Extract the (X, Y) coordinate from the center of the cell holding the provided text.  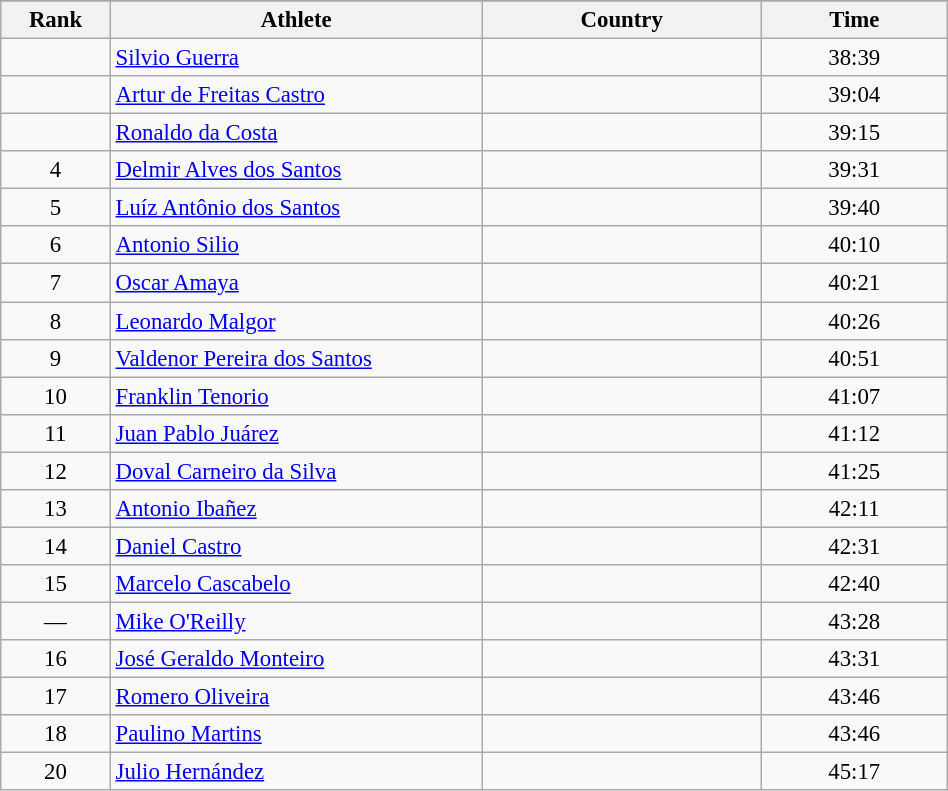
39:04 (854, 95)
Silvio Guerra (296, 58)
40:21 (854, 283)
Franklin Tenorio (296, 396)
8 (56, 321)
Juan Pablo Juárez (296, 433)
40:51 (854, 358)
40:10 (854, 245)
Marcelo Cascabelo (296, 584)
41:07 (854, 396)
11 (56, 433)
38:39 (854, 58)
Delmir Alves dos Santos (296, 170)
42:11 (854, 509)
42:31 (854, 546)
Mike O'Reilly (296, 621)
39:31 (854, 170)
16 (56, 659)
Antonio Silio (296, 245)
6 (56, 245)
Oscar Amaya (296, 283)
15 (56, 584)
14 (56, 546)
José Geraldo Monteiro (296, 659)
13 (56, 509)
43:28 (854, 621)
17 (56, 697)
45:17 (854, 772)
43:31 (854, 659)
Julio Hernández (296, 772)
Artur de Freitas Castro (296, 95)
Luíz Antônio dos Santos (296, 208)
Leonardo Malgor (296, 321)
42:40 (854, 584)
Doval Carneiro da Silva (296, 471)
Daniel Castro (296, 546)
9 (56, 358)
Rank (56, 20)
41:25 (854, 471)
Romero Oliveira (296, 697)
40:26 (854, 321)
10 (56, 396)
41:12 (854, 433)
20 (56, 772)
Athlete (296, 20)
Ronaldo da Costa (296, 133)
39:40 (854, 208)
Paulino Martins (296, 734)
Valdenor Pereira dos Santos (296, 358)
18 (56, 734)
39:15 (854, 133)
Antonio Ibañez (296, 509)
Time (854, 20)
5 (56, 208)
4 (56, 170)
12 (56, 471)
Country (622, 20)
— (56, 621)
7 (56, 283)
